Locate the cell with the specified text and output its (X, Y) center coordinate. 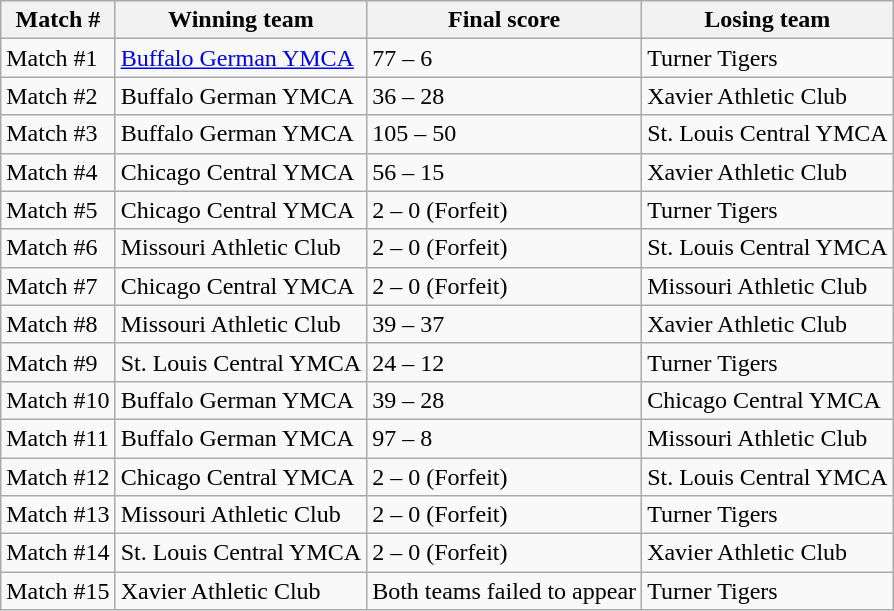
Match #7 (58, 286)
Winning team (241, 20)
Match #14 (58, 553)
Match #4 (58, 172)
24 – 12 (504, 362)
Match #8 (58, 324)
Final score (504, 20)
105 – 50 (504, 134)
Match #10 (58, 400)
Match #2 (58, 96)
Match #9 (58, 362)
Losing team (768, 20)
97 – 8 (504, 438)
Both teams failed to appear (504, 591)
Match # (58, 20)
Match #1 (58, 58)
Match #3 (58, 134)
Match #6 (58, 248)
Match #12 (58, 477)
39 – 37 (504, 324)
36 – 28 (504, 96)
56 – 15 (504, 172)
Match #15 (58, 591)
39 – 28 (504, 400)
Match #13 (58, 515)
Match #11 (58, 438)
Match #5 (58, 210)
77 – 6 (504, 58)
